Detect which cell encompasses the target text, then output its (X, Y) center coordinate. 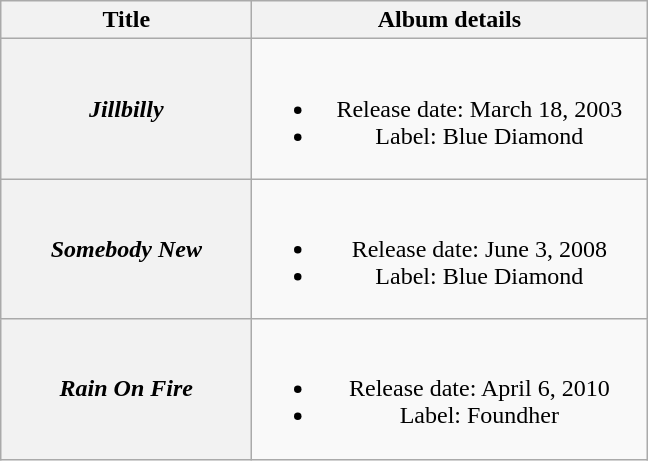
Jillbilly (126, 109)
Release date: April 6, 2010Label: Foundher (450, 389)
Album details (450, 20)
Somebody New (126, 249)
Release date: March 18, 2003Label: Blue Diamond (450, 109)
Title (126, 20)
Rain On Fire (126, 389)
Release date: June 3, 2008Label: Blue Diamond (450, 249)
